From the cell containing the given text, extract its center point as [X, Y] coordinate. 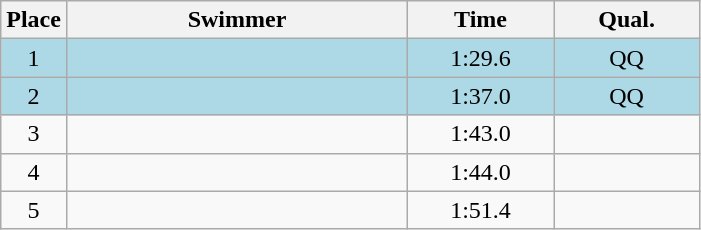
1:44.0 [481, 172]
Place [34, 20]
3 [34, 134]
4 [34, 172]
Time [481, 20]
1:51.4 [481, 210]
1:37.0 [481, 96]
1 [34, 58]
5 [34, 210]
Qual. [627, 20]
Swimmer [236, 20]
2 [34, 96]
1:29.6 [481, 58]
1:43.0 [481, 134]
